Extract the (x, y) coordinate from the center of the cell holding the provided text.  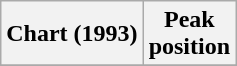
Chart (1993) (72, 34)
Peakposition (189, 34)
